Find where the given text appears and provide that cell's center as [X, Y] coordinate. 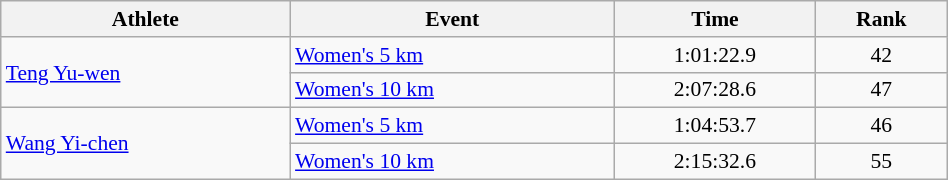
Time [714, 19]
47 [881, 90]
1:04:53.7 [714, 126]
1:01:22.9 [714, 55]
Rank [881, 19]
Event [452, 19]
46 [881, 126]
Teng Yu-wen [146, 72]
Athlete [146, 19]
2:07:28.6 [714, 90]
42 [881, 55]
Wang Yi-chen [146, 144]
2:15:32.6 [714, 162]
55 [881, 162]
